Find where the given text appears and provide that cell's center as (x, y) coordinate. 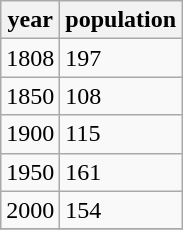
2000 (30, 210)
1808 (30, 58)
1900 (30, 134)
1850 (30, 96)
population (121, 20)
197 (121, 58)
154 (121, 210)
108 (121, 96)
161 (121, 172)
year (30, 20)
1950 (30, 172)
115 (121, 134)
